Search for the cell housing the specified text and yield its (x, y) center coordinate. 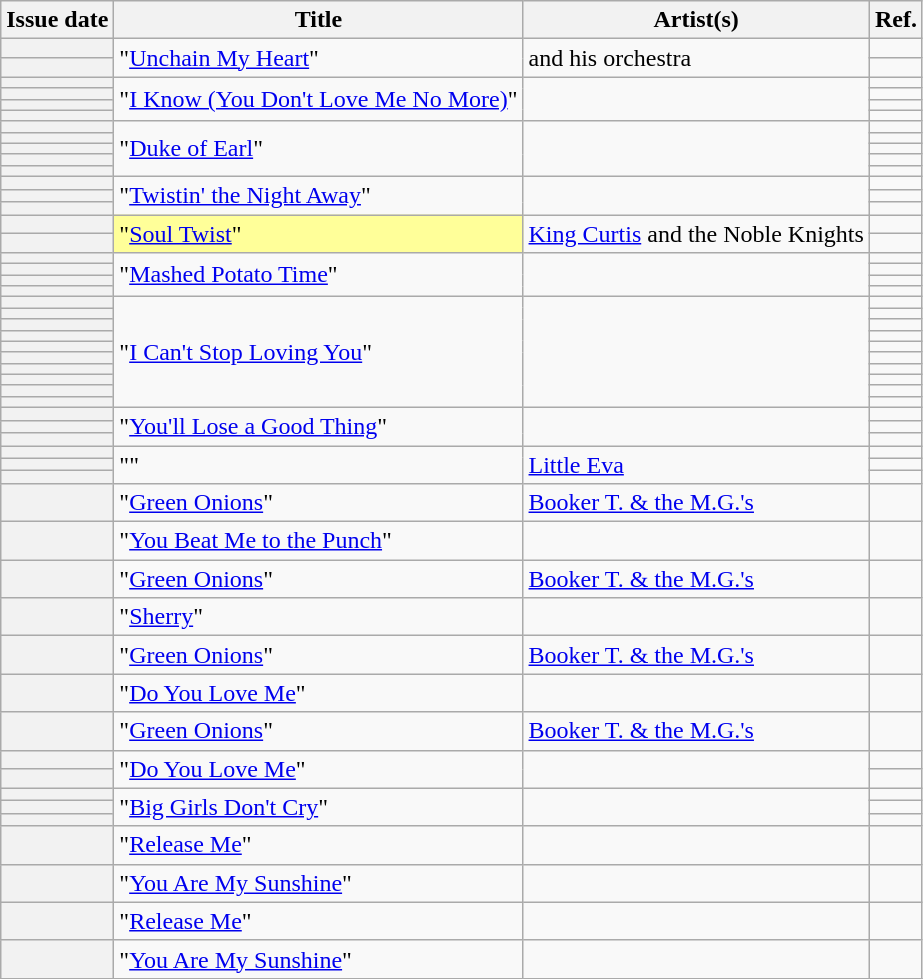
and his orchestra (696, 58)
"Unchain My Heart" (318, 58)
"Duke of Earl" (318, 148)
Little Eva (696, 465)
"Mashed Potato Time" (318, 275)
Artist(s) (696, 20)
Title (318, 20)
"" (318, 465)
Ref. (896, 20)
"Big Girls Don't Cry" (318, 807)
"I Can't Stop Loving You" (318, 352)
"Soul Twist" (318, 233)
"Twistin' the Night Away" (318, 195)
Issue date (58, 20)
"I Know (You Don't Love Me No More)" (318, 99)
"You Beat Me to the Punch" (318, 541)
"You'll Lose a Good Thing" (318, 426)
"Sherry" (318, 617)
King Curtis and the Noble Knights (696, 233)
